Return [X, Y] of the center of cell containing provided text 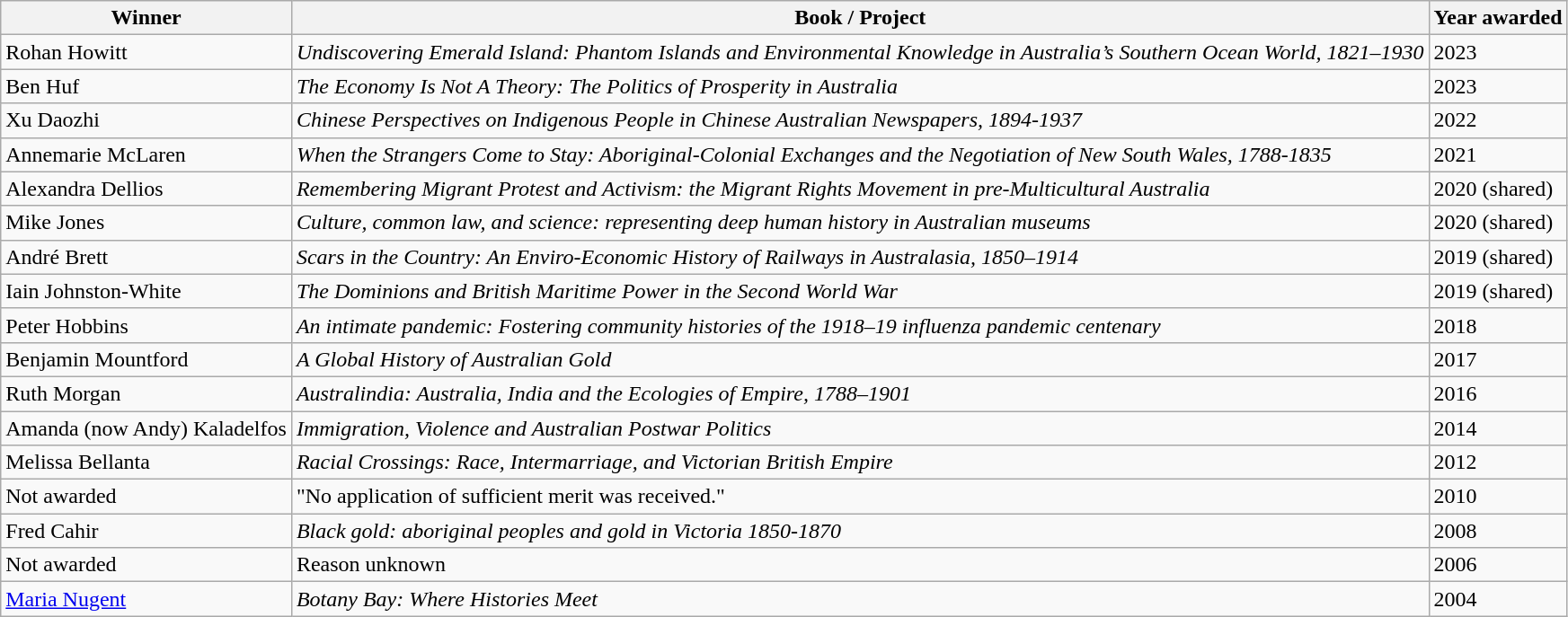
2016 [1498, 393]
Iain Johnston-White [146, 291]
When the Strangers Come to Stay: Aboriginal-Colonial Exchanges and the Negotiation of New South Wales, 1788-1835 [860, 154]
2006 [1498, 565]
Alexandra Dellios [146, 189]
Fred Cahir [146, 531]
Year awarded [1498, 18]
Mike Jones [146, 223]
Ben Huf [146, 86]
Racial Crossings: Race, Intermarriage, and Victorian British Empire [860, 463]
Melissa Bellanta [146, 463]
Undiscovering Emerald Island: Phantom Islands and Environmental Knowledge in Australia’s Southern Ocean World, 1821–1930 [860, 52]
Reason unknown [860, 565]
Xu Daozhi [146, 120]
The Economy Is Not A Theory: The Politics of Prosperity in Australia [860, 86]
Remembering Migrant Protest and Activism: the Migrant Rights Movement in pre-Multicultural Australia [860, 189]
Book / Project [860, 18]
2017 [1498, 359]
Scars in the Country: An Enviro-Economic History of Railways in Australasia, 1850–1914 [860, 257]
Culture, common law, and science: representing deep human history in Australian museums [860, 223]
2004 [1498, 599]
2010 [1498, 497]
2014 [1498, 428]
Peter Hobbins [146, 325]
Benjamin Mountford [146, 359]
"No application of sufficient merit was received." [860, 497]
A Global History of Australian Gold [860, 359]
2021 [1498, 154]
The Dominions and British Maritime Power in the Second World War [860, 291]
Winner [146, 18]
2008 [1498, 531]
Amanda (now Andy) Kaladelfos [146, 428]
2022 [1498, 120]
Black gold: aboriginal peoples and gold in Victoria 1850-1870 [860, 531]
Annemarie McLaren [146, 154]
2012 [1498, 463]
Australindia: Australia, India and the Ecologies of Empire, 1788–1901 [860, 393]
Botany Bay: Where Histories Meet [860, 599]
2018 [1498, 325]
Ruth Morgan [146, 393]
An intimate pandemic: Fostering community histories of the 1918–19 influenza pandemic centenary [860, 325]
Immigration, Violence and Australian Postwar Politics [860, 428]
Maria Nugent [146, 599]
Chinese Perspectives on Indigenous People in Chinese Australian Newspapers, 1894-1937 [860, 120]
Rohan Howitt [146, 52]
André Brett [146, 257]
